Locate the cell with the specified text and output its [X, Y] center coordinate. 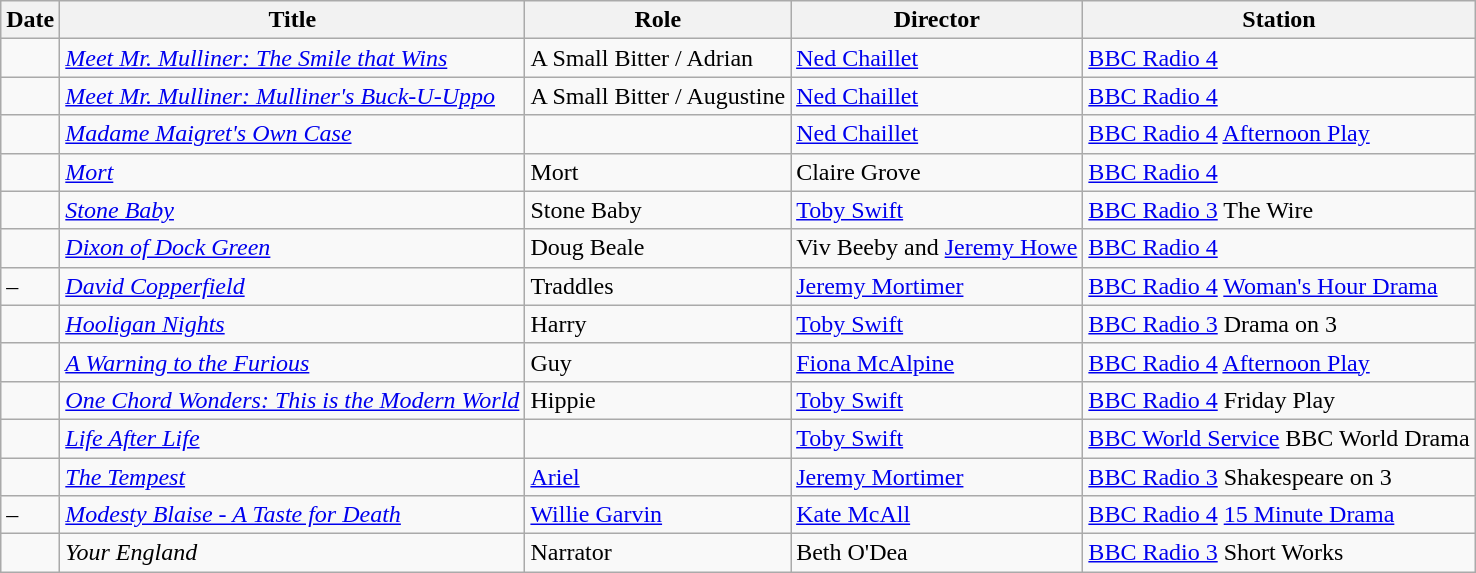
Doug Beale [658, 248]
BBC Radio 3 Shakespeare on 3 [1279, 477]
Hippie [658, 400]
BBC Radio 4 Woman's Hour Drama [1279, 286]
The Tempest [292, 477]
BBC Radio 3 The Wire [1279, 210]
BBC Radio 3 Short Works [1279, 553]
Your England [292, 553]
BBC World Service BBC World Drama [1279, 438]
Meet Mr. Mulliner: The Smile that Wins [292, 58]
Harry [658, 324]
Ariel [658, 477]
A Small Bitter / Augustine [658, 96]
Fiona McAlpine [937, 362]
Hooligan Nights [292, 324]
BBC Radio 3 Drama on 3 [1279, 324]
Meet Mr. Mulliner: Mulliner's Buck-U-Uppo [292, 96]
Traddles [658, 286]
Life After Life [292, 438]
Modesty Blaise - A Taste for Death [292, 515]
Willie Garvin [658, 515]
BBC Radio 4 Friday Play [1279, 400]
Narrator [658, 553]
Dixon of Dock Green [292, 248]
Station [1279, 20]
One Chord Wonders: This is the Modern World [292, 400]
A Small Bitter / Adrian [658, 58]
Viv Beeby and Jeremy Howe [937, 248]
Kate McAll [937, 515]
David Copperfield [292, 286]
Date [30, 20]
A Warning to the Furious [292, 362]
BBC Radio 4 15 Minute Drama [1279, 515]
Claire Grove [937, 172]
Madame Maigret's Own Case [292, 134]
Title [292, 20]
Director [937, 20]
Beth O'Dea [937, 553]
Role [658, 20]
Guy [658, 362]
